Identify which cell holds the provided text, then report its (X, Y) central coordinate. 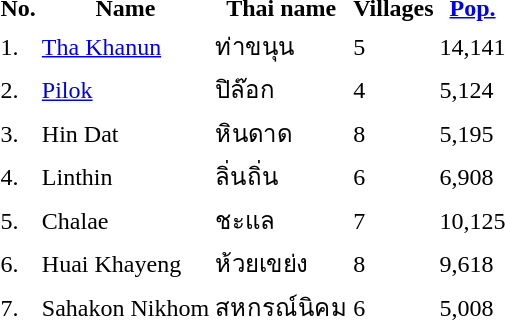
Hin Dat (125, 133)
Linthin (125, 176)
ท่าขนุน (282, 46)
Huai Khayeng (125, 264)
ชะแล (282, 220)
7 (394, 220)
หินดาด (282, 133)
Pilok (125, 90)
Tha Khanun (125, 46)
ปิล๊อก (282, 90)
ลิ่นถิ่น (282, 176)
ห้วยเขย่ง (282, 264)
Chalae (125, 220)
5 (394, 46)
4 (394, 90)
6 (394, 176)
